Identify which cell holds the provided text, then report its (X, Y) central coordinate. 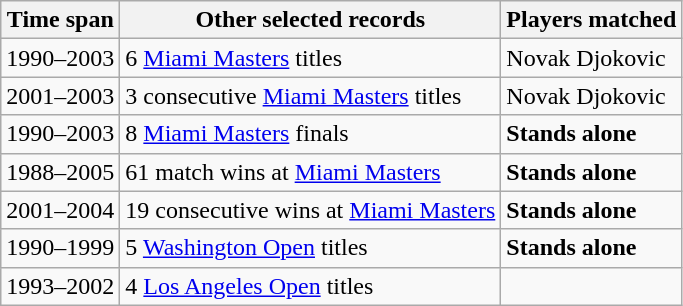
1988–2005 (60, 172)
6 Miami Masters titles (310, 58)
61 match wins at Miami Masters (310, 172)
8 Miami Masters finals (310, 134)
2001–2003 (60, 96)
5 Washington Open titles (310, 248)
Other selected records (310, 20)
2001–2004 (60, 210)
3 consecutive Miami Masters titles (310, 96)
Time span (60, 20)
19 consecutive wins at Miami Masters (310, 210)
1993–2002 (60, 286)
Players matched (592, 20)
1990–1999 (60, 248)
4 Los Angeles Open titles (310, 286)
